Extract the [x, y] coordinate from the center of the cell holding the provided text.  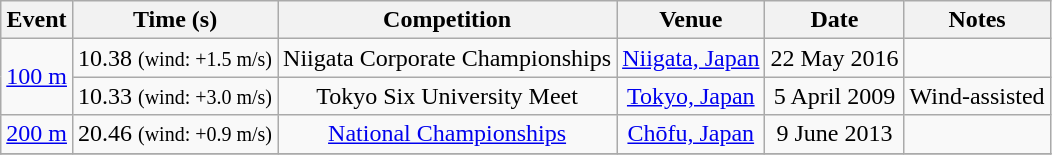
Time (s) [174, 20]
Niigata Corporate Championships [448, 58]
Date [834, 20]
Niigata, Japan [691, 58]
10.38 (wind: +1.5 m/s) [174, 58]
Competition [448, 20]
5 April 2009 [834, 96]
Venue [691, 20]
100 m [37, 77]
Notes [977, 20]
22 May 2016 [834, 58]
20.46 (wind: +0.9 m/s) [174, 134]
Tokyo Six University Meet [448, 96]
Wind-assisted [977, 96]
200 m [37, 134]
10.33 (wind: +3.0 m/s) [174, 96]
Tokyo, Japan [691, 96]
Event [37, 20]
Chōfu, Japan [691, 134]
National Championships [448, 134]
9 June 2013 [834, 134]
